From the cell containing the given text, extract its center point as (X, Y) coordinate. 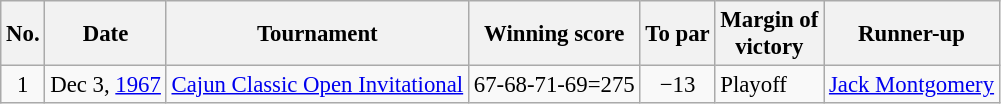
No. (23, 34)
Cajun Classic Open Invitational (317, 85)
To par (678, 34)
−13 (678, 85)
Margin ofvictory (770, 34)
Date (106, 34)
Jack Montgomery (912, 85)
Playoff (770, 85)
Winning score (554, 34)
67-68-71-69=275 (554, 85)
Tournament (317, 34)
Runner-up (912, 34)
1 (23, 85)
Dec 3, 1967 (106, 85)
